Determine the (x, y) coordinate at the center of the cell enclosing the given text.  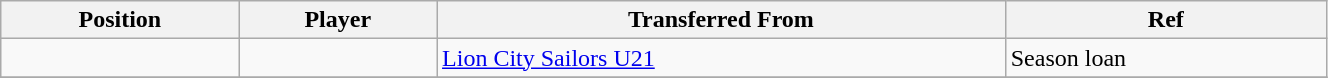
Season loan (1166, 58)
Lion City Sailors U21 (722, 58)
Position (120, 20)
Ref (1166, 20)
Transferred From (722, 20)
Player (338, 20)
